Return the [X, Y] coordinate for the center point of the cell that contains the specified text.  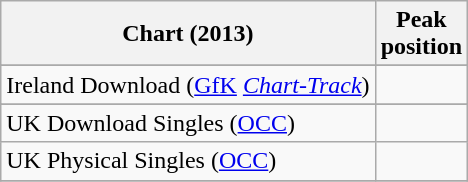
UK Download Singles (OCC) [188, 123]
Chart (2013) [188, 34]
UK Physical Singles (OCC) [188, 161]
Peakposition [421, 34]
Ireland Download (GfK Chart-Track) [188, 85]
